From the cell containing the given text, extract its center point as [X, Y] coordinate. 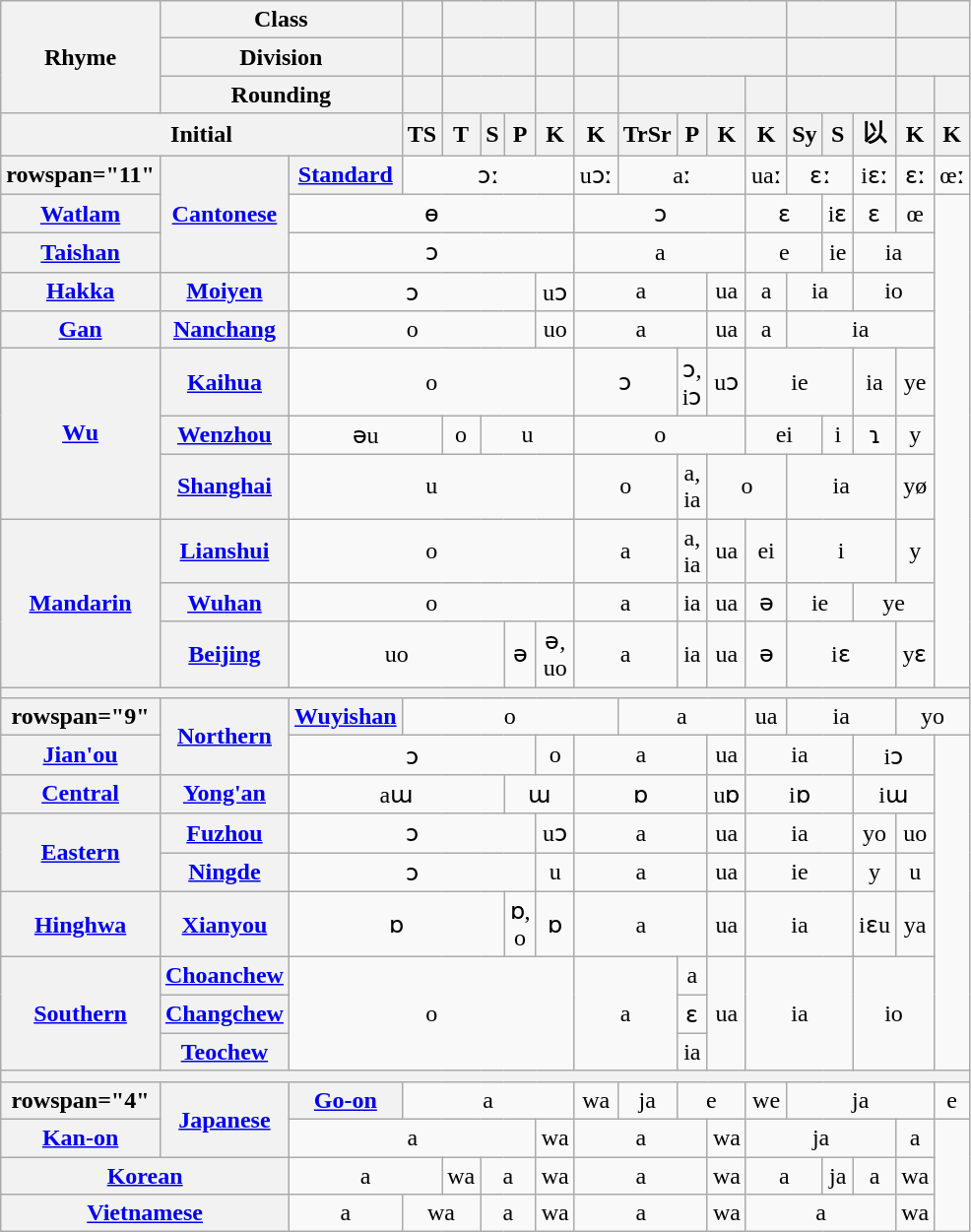
TrSr [647, 134]
uaː [766, 175]
Nanchang [225, 330]
Taishan [81, 253]
ɵ [431, 214]
以 [874, 134]
œː [952, 175]
we [766, 1100]
aɯ [396, 794]
Mandarin [81, 603]
əu [364, 435]
Choanchew [225, 976]
Lianshui [225, 550]
Kaihua [225, 382]
ɔː [488, 175]
Sy [805, 134]
uɒ [727, 794]
Initial [201, 134]
ə,uo [555, 654]
Gan [81, 330]
yɛ [916, 654]
Yong'an [225, 794]
Southern [81, 1014]
Northern [225, 737]
Teochew [225, 1052]
uɔː [596, 175]
ɒ,o [520, 924]
Ningde [225, 873]
Go-on [345, 1100]
Fuzhou [225, 833]
Moiyen [225, 292]
Japanese [225, 1119]
yø [916, 486]
Division [281, 57]
rowspan="4" [81, 1100]
Rhyme [81, 57]
Changchew [225, 1014]
Wu [81, 433]
Shanghai [225, 486]
ɿ [874, 435]
Cantonese [225, 215]
Wenzhou [225, 435]
iɔ [893, 755]
Jian'ou [81, 755]
iɒ [800, 794]
TS [421, 134]
Hakka [81, 292]
Vietnamese [146, 1213]
Wuyishan [345, 717]
Eastern [81, 853]
rowspan="9" [81, 717]
ɯ [540, 794]
rowspan="11" [81, 175]
Beijing [225, 654]
Rounding [281, 95]
T [461, 134]
ɔ,iɔ [691, 382]
iɯ [893, 794]
Central [81, 794]
œ [916, 214]
Xianyou [225, 924]
Kan-on [81, 1137]
Hinghwa [81, 924]
Class [281, 20]
Korean [146, 1175]
iɛː [874, 175]
Wuhan [225, 603]
ya [916, 924]
Standard [345, 175]
aː [681, 175]
iɛu [874, 924]
Watlam [81, 214]
